Output the [X, Y] coordinate of the center of the cell containing the given text.  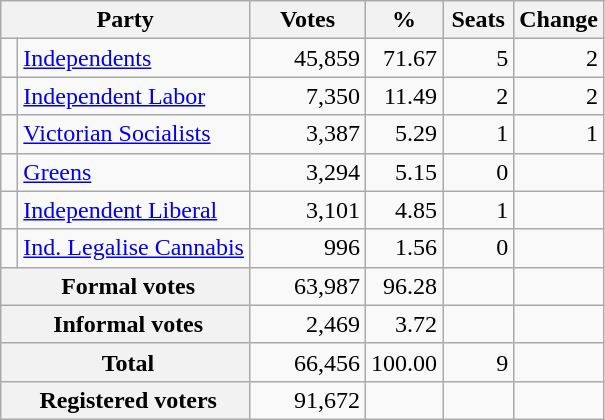
Independents [134, 58]
1.56 [404, 248]
Ind. Legalise Cannabis [134, 248]
3.72 [404, 324]
3,387 [307, 134]
5.29 [404, 134]
96.28 [404, 286]
Independent Liberal [134, 210]
996 [307, 248]
45,859 [307, 58]
7,350 [307, 96]
3,294 [307, 172]
Informal votes [126, 324]
100.00 [404, 362]
11.49 [404, 96]
Votes [307, 20]
91,672 [307, 400]
Greens [134, 172]
3,101 [307, 210]
% [404, 20]
Total [126, 362]
2,469 [307, 324]
66,456 [307, 362]
Independent Labor [134, 96]
Registered voters [126, 400]
Formal votes [126, 286]
Party [126, 20]
4.85 [404, 210]
71.67 [404, 58]
Change [559, 20]
5 [478, 58]
9 [478, 362]
Victorian Socialists [134, 134]
Seats [478, 20]
5.15 [404, 172]
63,987 [307, 286]
